Identify which cell holds the provided text, then report its (X, Y) central coordinate. 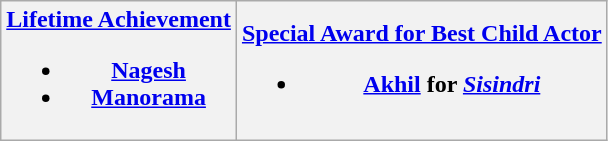
Special Award for Best Child ActorAkhil for Sisindri (422, 71)
Lifetime AchievementNageshManorama (119, 71)
